Locate the cell with the specified text and output its (x, y) center coordinate. 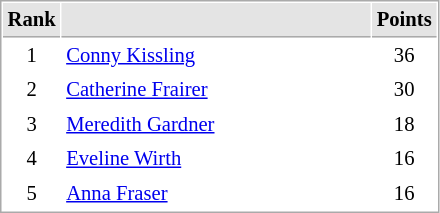
36 (404, 56)
18 (404, 124)
3 (32, 124)
1 (32, 56)
Points (404, 20)
4 (32, 158)
Catherine Frairer (216, 90)
2 (32, 90)
30 (404, 90)
5 (32, 194)
Conny Kissling (216, 56)
Eveline Wirth (216, 158)
Meredith Gardner (216, 124)
Rank (32, 20)
Anna Fraser (216, 194)
